Extract the [X, Y] coordinate from the center of the cell holding the provided text.  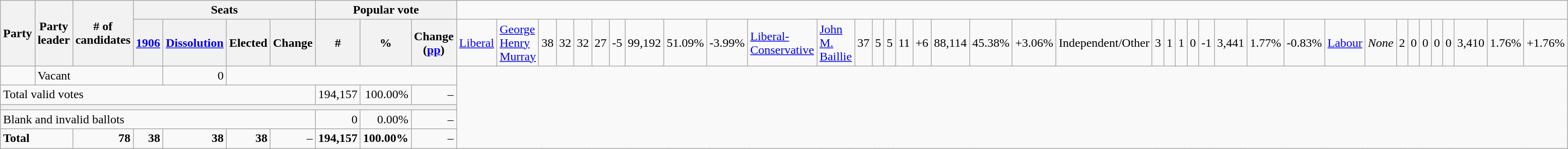
Blank and invalid ballots [158, 119]
-3.99% [727, 43]
Independent/Other [1104, 43]
Party leader [53, 33]
+6 [922, 43]
Liberal [476, 43]
2 [1402, 43]
1906 [148, 43]
45.38% [991, 43]
# [337, 43]
# ofcandidates [103, 33]
3,441 [1231, 43]
Popular vote [386, 10]
Total valid votes [158, 95]
% [386, 43]
None [1381, 43]
1.76% [1505, 43]
John M. Baillie [836, 43]
11 [904, 43]
27 [600, 43]
Seats [225, 10]
Elected [248, 43]
-0.83% [1305, 43]
88,114 [950, 43]
99,192 [645, 43]
Party [18, 33]
3,410 [1471, 43]
-1 [1207, 43]
+1.76% [1545, 43]
37 [863, 43]
0.00% [386, 119]
Change (pp) [434, 43]
78 [103, 138]
Liberal-Conservative [782, 43]
George Henry Murray [518, 43]
3 [1157, 43]
-5 [618, 43]
Change [293, 43]
Dissolution [195, 43]
1.77% [1265, 43]
Labour [1345, 43]
51.09% [685, 43]
+3.06% [1035, 43]
Vacant [99, 76]
Total [36, 138]
